From the cell containing the given text, extract its center point as (x, y) coordinate. 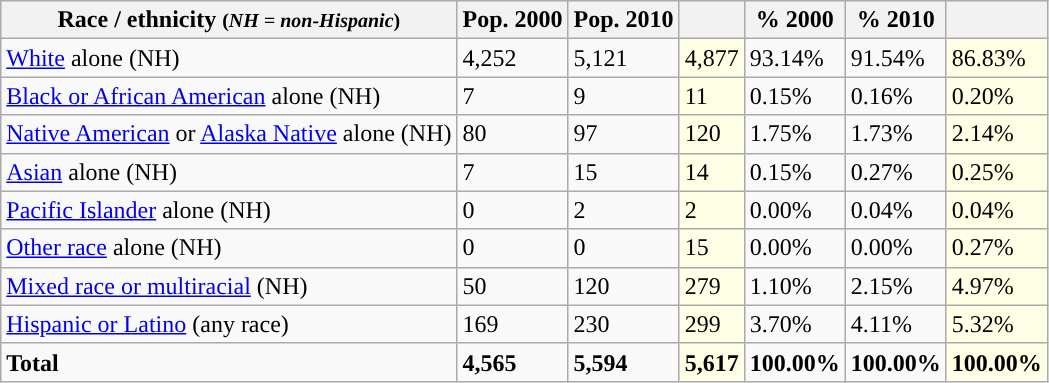
86.83% (996, 58)
4,565 (512, 362)
Pop. 2010 (624, 20)
0.16% (896, 96)
169 (512, 324)
4,877 (712, 58)
1.75% (794, 134)
% 2010 (896, 20)
5.32% (996, 324)
91.54% (896, 58)
2.15% (896, 286)
1.73% (896, 134)
Mixed race or multiracial (NH) (229, 286)
230 (624, 324)
97 (624, 134)
11 (712, 96)
Native American or Alaska Native alone (NH) (229, 134)
% 2000 (794, 20)
0.20% (996, 96)
Hispanic or Latino (any race) (229, 324)
Pacific Islander alone (NH) (229, 210)
Black or African American alone (NH) (229, 96)
4.97% (996, 286)
1.10% (794, 286)
4,252 (512, 58)
Other race alone (NH) (229, 248)
White alone (NH) (229, 58)
0.25% (996, 172)
80 (512, 134)
93.14% (794, 58)
279 (712, 286)
5,121 (624, 58)
2.14% (996, 134)
14 (712, 172)
4.11% (896, 324)
9 (624, 96)
5,594 (624, 362)
50 (512, 286)
Race / ethnicity (NH = non-Hispanic) (229, 20)
5,617 (712, 362)
Asian alone (NH) (229, 172)
3.70% (794, 324)
Total (229, 362)
299 (712, 324)
Pop. 2000 (512, 20)
